Return (x, y) of the center of cell containing provided text 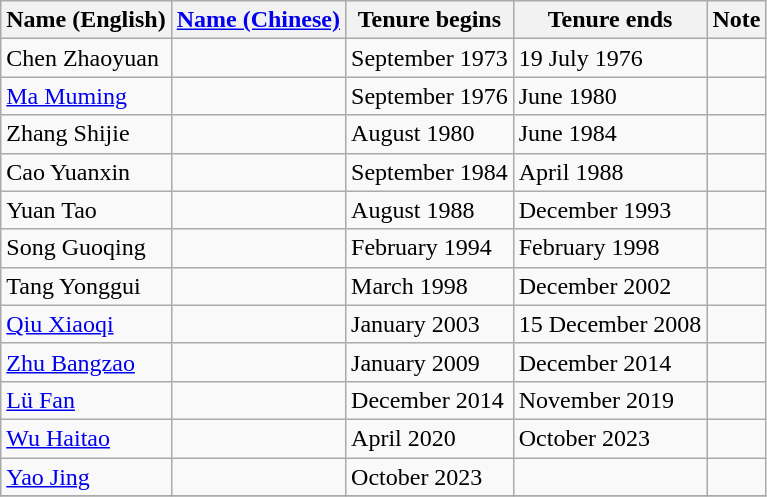
Wu Haitao (86, 438)
Tenure ends (610, 20)
February 1994 (430, 248)
15 December 2008 (610, 324)
April 2020 (430, 438)
Yao Jing (86, 477)
December 2002 (610, 286)
Name (Chinese) (258, 20)
Chen Zhaoyuan (86, 58)
Lü Fan (86, 400)
February 1998 (610, 248)
April 1988 (610, 172)
December 1993 (610, 210)
June 1984 (610, 134)
January 2009 (430, 362)
Zhang Shijie (86, 134)
June 1980 (610, 96)
Yuan Tao (86, 210)
19 July 1976 (610, 58)
March 1998 (430, 286)
Note (736, 20)
November 2019 (610, 400)
September 1984 (430, 172)
September 1976 (430, 96)
January 2003 (430, 324)
Tang Yonggui (86, 286)
August 1988 (430, 210)
Ma Muming (86, 96)
Cao Yuanxin (86, 172)
August 1980 (430, 134)
Tenure begins (430, 20)
Song Guoqing (86, 248)
Name (English) (86, 20)
Zhu Bangzao (86, 362)
Qiu Xiaoqi (86, 324)
September 1973 (430, 58)
